Output the (X, Y) coordinate of the center of the cell containing the given text.  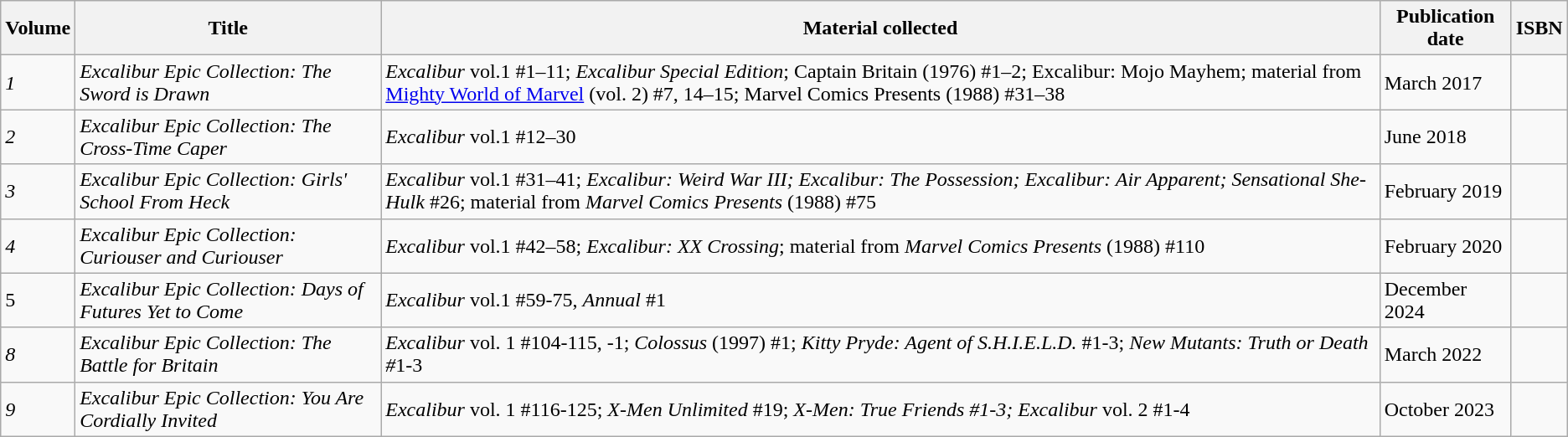
Excalibur Epic Collection: Curiouser and Curiouser (228, 246)
9 (39, 409)
Title (228, 28)
3 (39, 191)
February 2019 (1446, 191)
1 (39, 82)
Publication date (1446, 28)
4 (39, 246)
March 2017 (1446, 82)
ISBN (1540, 28)
Excalibur Epic Collection: The Sword is Drawn (228, 82)
March 2022 (1446, 355)
Excalibur Epic Collection: Girls' School From Heck (228, 191)
Material collected (880, 28)
Excalibur vol. 1 #104-115, -1; Colossus (1997) #1; Kitty Pryde: Agent of S.H.I.E.L.D. #1-3; New Mutants: Truth or Death #1-3 (880, 355)
Volume (39, 28)
Excalibur vol.1 #42–58; Excalibur: XX Crossing; material from Marvel Comics Presents (1988) #110 (880, 246)
December 2024 (1446, 300)
June 2018 (1446, 137)
8 (39, 355)
5 (39, 300)
2 (39, 137)
Excalibur vol.1 #12–30 (880, 137)
Excalibur vol. 1 #116-125; X-Men Unlimited #19; X-Men: True Friends #1-3; Excalibur vol. 2 #1-4 (880, 409)
February 2020 (1446, 246)
Excalibur Epic Collection: Days of Futures Yet to Come (228, 300)
Excalibur vol.1 #59-75, Annual #1 (880, 300)
Excalibur Epic Collection: The Battle for Britain (228, 355)
Excalibur Epic Collection: The Cross-Time Caper (228, 137)
October 2023 (1446, 409)
Excalibur Epic Collection: You Are Cordially Invited (228, 409)
